Return the (X, Y) coordinate for the center point of the cell that contains the specified text.  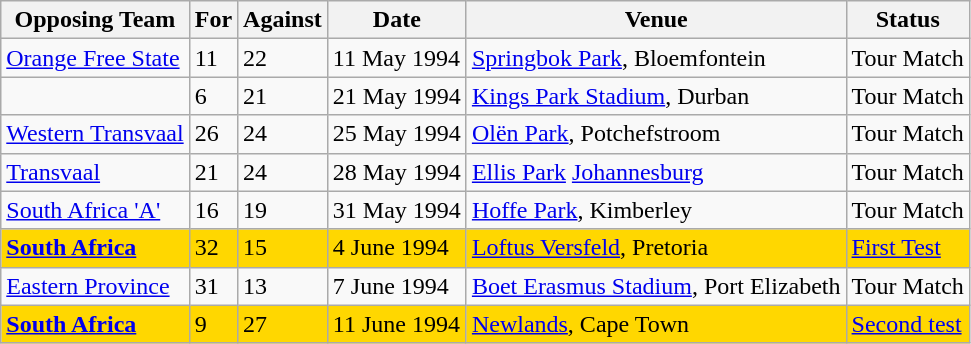
Transvaal (95, 172)
Kings Park Stadium, Durban (656, 96)
Against (283, 20)
4 June 1994 (396, 248)
11 May 1994 (396, 58)
25 May 1994 (396, 134)
31 (213, 286)
22 (283, 58)
9 (213, 324)
First Test (908, 248)
21 May 1994 (396, 96)
Western Transvaal (95, 134)
Orange Free State (95, 58)
26 (213, 134)
6 (213, 96)
Olën Park, Potchefstroom (656, 134)
Newlands, Cape Town (656, 324)
27 (283, 324)
Venue (656, 20)
South Africa 'A' (95, 210)
Loftus Versfeld, Pretoria (656, 248)
32 (213, 248)
Opposing Team (95, 20)
Eastern Province (95, 286)
15 (283, 248)
Date (396, 20)
Status (908, 20)
28 May 1994 (396, 172)
7 June 1994 (396, 286)
Ellis Park Johannesburg (656, 172)
13 (283, 286)
Springbok Park, Bloemfontein (656, 58)
11 (213, 58)
11 June 1994 (396, 324)
31 May 1994 (396, 210)
Hoffe Park, Kimberley (656, 210)
16 (213, 210)
Second test (908, 324)
19 (283, 210)
Boet Erasmus Stadium, Port Elizabeth (656, 286)
For (213, 20)
